Capture the cell that displays the provided text and extract its [x, y] central coordinate. 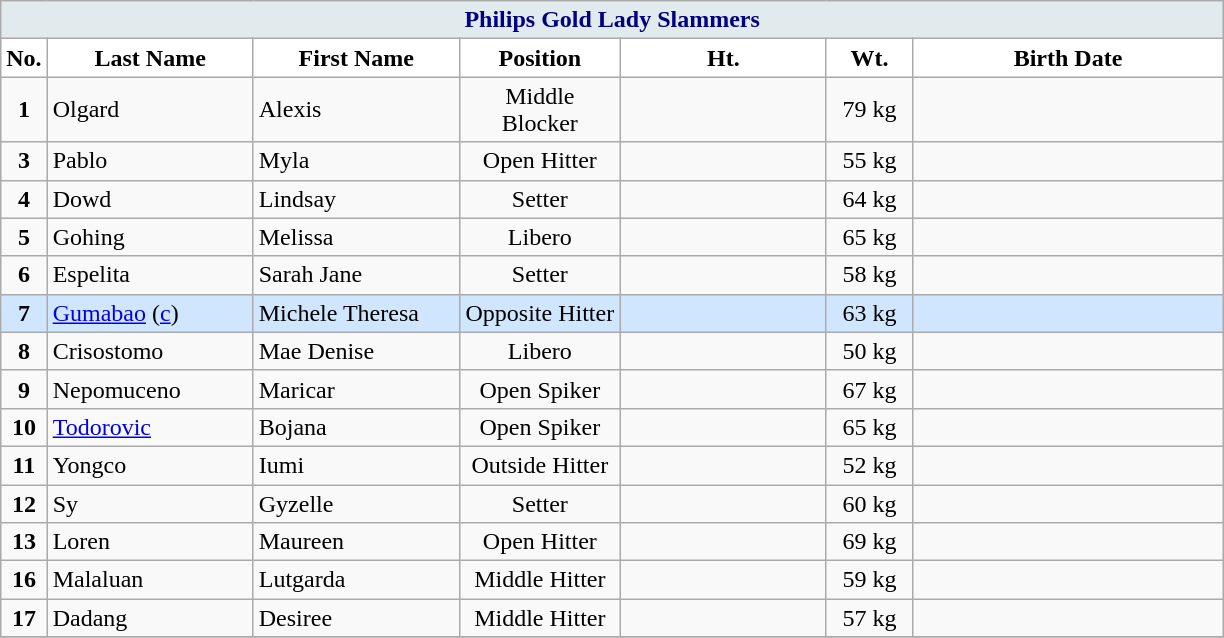
5 [24, 237]
Opposite Hitter [540, 313]
Olgard [150, 110]
Nepomuceno [150, 389]
Yongco [150, 465]
69 kg [869, 542]
Loren [150, 542]
8 [24, 351]
4 [24, 199]
60 kg [869, 503]
Maricar [356, 389]
64 kg [869, 199]
16 [24, 580]
6 [24, 275]
Crisostomo [150, 351]
Maureen [356, 542]
12 [24, 503]
Todorovic [150, 427]
17 [24, 618]
Wt. [869, 58]
First Name [356, 58]
Michele Theresa [356, 313]
Last Name [150, 58]
Sarah Jane [356, 275]
58 kg [869, 275]
63 kg [869, 313]
13 [24, 542]
Lindsay [356, 199]
No. [24, 58]
Outside Hitter [540, 465]
Mae Denise [356, 351]
Gyzelle [356, 503]
3 [24, 161]
Birth Date [1068, 58]
Alexis [356, 110]
Ht. [723, 58]
59 kg [869, 580]
Dowd [150, 199]
Myla [356, 161]
79 kg [869, 110]
Philips Gold Lady Slammers [612, 20]
11 [24, 465]
Gumabao (c) [150, 313]
Position [540, 58]
Espelita [150, 275]
Lutgarda [356, 580]
Gohing [150, 237]
52 kg [869, 465]
55 kg [869, 161]
10 [24, 427]
Dadang [150, 618]
50 kg [869, 351]
Sy [150, 503]
Middle Blocker [540, 110]
9 [24, 389]
Bojana [356, 427]
57 kg [869, 618]
1 [24, 110]
7 [24, 313]
Iumi [356, 465]
Desiree [356, 618]
Malaluan [150, 580]
67 kg [869, 389]
Pablo [150, 161]
Melissa [356, 237]
